Output the (X, Y) coordinate of the center of the cell containing the given text.  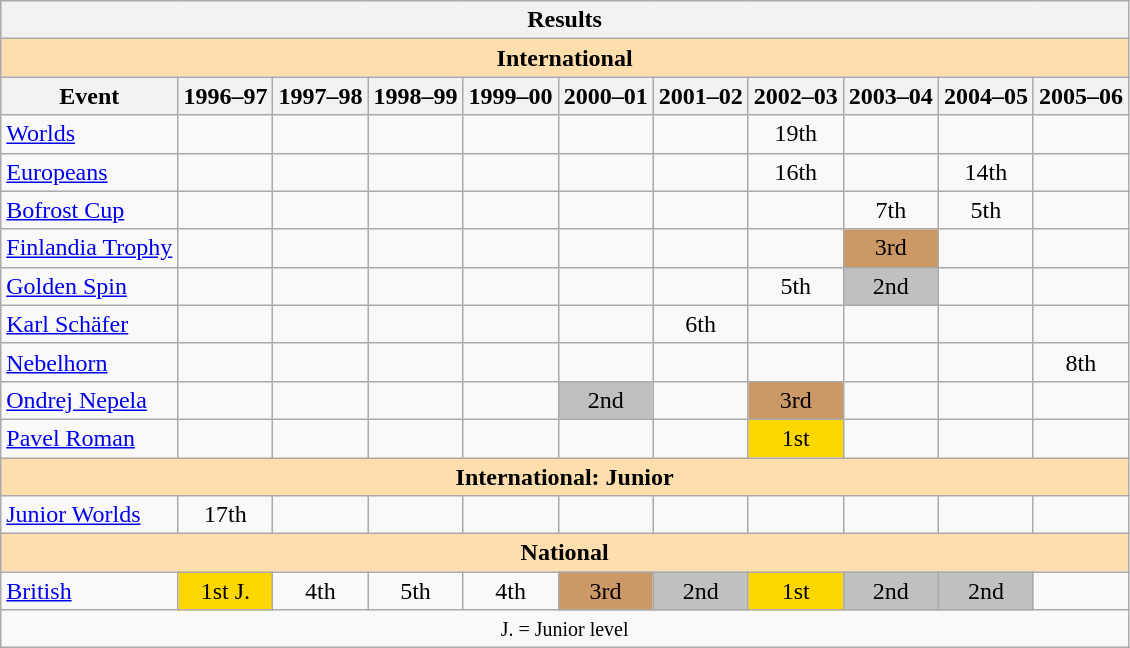
Bofrost Cup (90, 210)
Ondrej Nepela (90, 400)
2004–05 (986, 96)
Europeans (90, 172)
19th (796, 134)
2002–03 (796, 96)
2003–04 (890, 96)
7th (890, 210)
1999–00 (510, 96)
2001–02 (700, 96)
1996–97 (226, 96)
2005–06 (1080, 96)
1st J. (226, 591)
17th (226, 515)
6th (700, 324)
Results (565, 20)
Nebelhorn (90, 362)
Karl Schäfer (90, 324)
14th (986, 172)
International (565, 58)
Pavel Roman (90, 438)
2000–01 (606, 96)
J. = Junior level (565, 629)
International: Junior (565, 477)
1998–99 (416, 96)
Event (90, 96)
Junior Worlds (90, 515)
1997–98 (320, 96)
British (90, 591)
Finlandia Trophy (90, 248)
National (565, 553)
8th (1080, 362)
Golden Spin (90, 286)
16th (796, 172)
Worlds (90, 134)
